Scan for the cell matching the given text and deliver its [X, Y] coordinate at center. 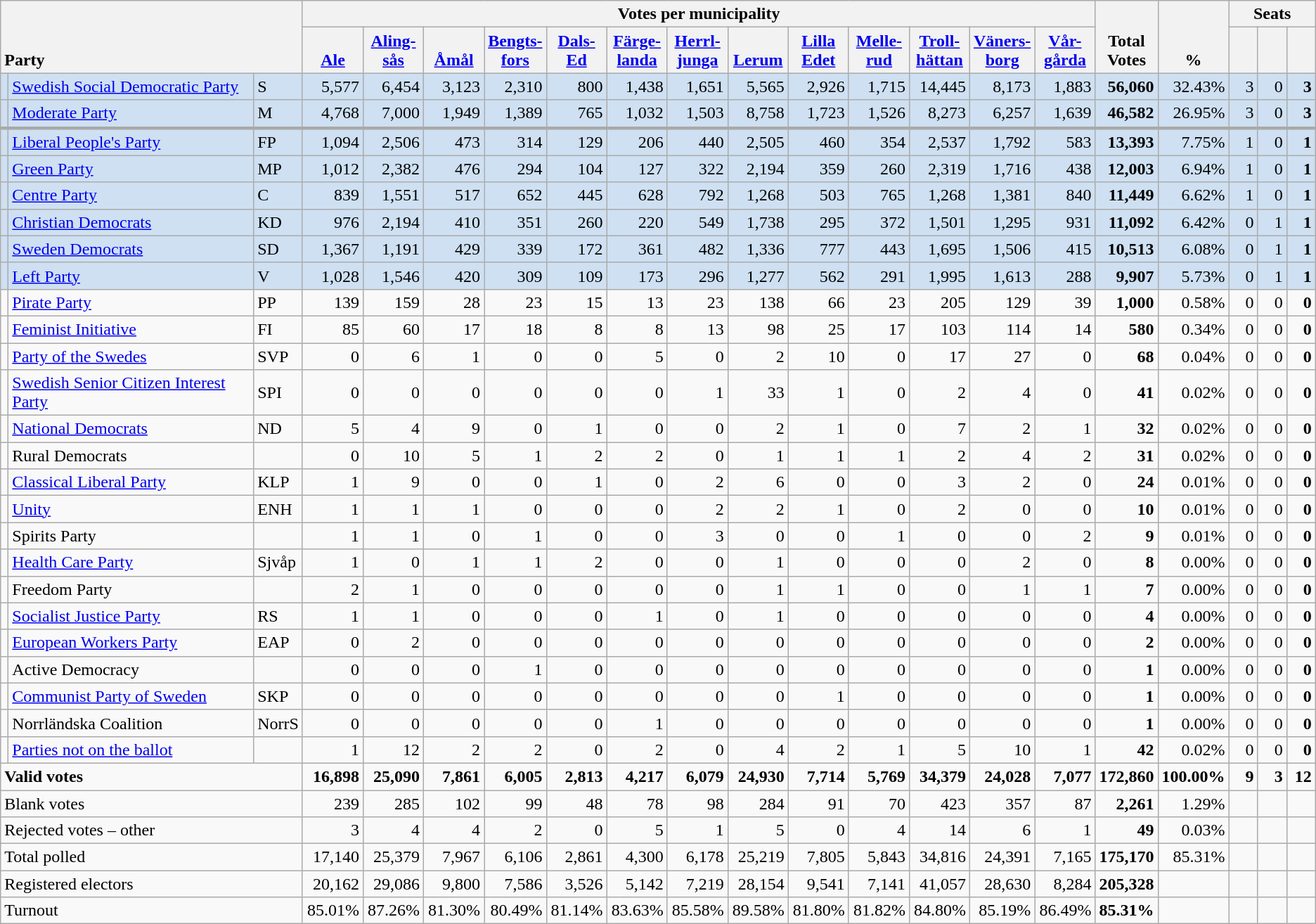
Registered electors [152, 884]
EAP [278, 643]
7,967 [454, 857]
6.08% [1194, 249]
5,142 [637, 884]
Seats [1272, 14]
Spirits Party [131, 536]
7,077 [1065, 776]
6,454 [394, 86]
1,501 [939, 222]
20,162 [333, 884]
460 [818, 142]
6,079 [697, 776]
% [1194, 37]
24,028 [1002, 776]
V [278, 276]
7,805 [818, 857]
Classical Liberal Party [131, 482]
7,000 [394, 114]
FP [278, 142]
28,630 [1002, 884]
2,813 [576, 776]
8,758 [758, 114]
Health Care Party [131, 563]
4,300 [637, 857]
159 [394, 302]
RS [278, 616]
1,639 [1065, 114]
S [278, 86]
Pirate Party [131, 302]
25 [818, 329]
Dals- Ed [576, 51]
86.49% [1065, 911]
Unity [131, 509]
ND [278, 429]
1,546 [394, 276]
31 [1126, 456]
1,389 [515, 114]
12,003 [1126, 169]
1,295 [1002, 222]
Herrl- junga [697, 51]
80.49% [515, 911]
1,716 [1002, 169]
549 [697, 222]
56,060 [1126, 86]
Freedom Party [131, 589]
1,000 [1126, 302]
1,995 [939, 276]
777 [818, 249]
580 [1126, 329]
Rural Democrats [131, 456]
1,277 [758, 276]
13,393 [1126, 142]
17,140 [333, 857]
Rejected votes – other [152, 830]
800 [576, 86]
1,028 [333, 276]
6.62% [1194, 195]
294 [515, 169]
5.73% [1194, 276]
9,800 [454, 884]
C [278, 195]
Väners- borg [1002, 51]
7,219 [697, 884]
792 [697, 195]
2,382 [394, 169]
415 [1065, 249]
482 [697, 249]
127 [637, 169]
4,768 [333, 114]
Swedish Senior Citizen Interest Party [131, 392]
1,792 [1002, 142]
840 [1065, 195]
18 [515, 329]
29,086 [394, 884]
1,012 [333, 169]
359 [818, 169]
296 [697, 276]
SVP [278, 357]
Ale [333, 51]
205 [939, 302]
SD [278, 249]
60 [394, 329]
4,217 [637, 776]
8,173 [1002, 86]
National Democrats [131, 429]
83.63% [637, 911]
87 [1065, 804]
Bengts- fors [515, 51]
39 [1065, 302]
Norrländska Coalition [131, 723]
443 [879, 249]
423 [939, 804]
172,860 [1126, 776]
10,513 [1126, 249]
6,005 [515, 776]
2,926 [818, 86]
372 [879, 222]
85.19% [1002, 911]
1,503 [697, 114]
6,178 [697, 857]
Vår- gårda [1065, 51]
6,106 [515, 857]
Green Party [131, 169]
Blank votes [152, 804]
24,930 [758, 776]
1,551 [394, 195]
28 [454, 302]
583 [1065, 142]
81.30% [454, 911]
91 [818, 804]
351 [515, 222]
SKP [278, 696]
7,165 [1065, 857]
3,526 [576, 884]
976 [333, 222]
25,379 [394, 857]
FI [278, 329]
2,506 [394, 142]
68 [1126, 357]
Färge- landa [637, 51]
445 [576, 195]
205,328 [1126, 884]
5,577 [333, 86]
1,367 [333, 249]
Feminist Initiative [131, 329]
1,738 [758, 222]
84.80% [939, 911]
5,769 [879, 776]
429 [454, 249]
Sweden Democrats [131, 249]
41,057 [939, 884]
0.03% [1194, 830]
1,336 [758, 249]
Party [152, 37]
2,261 [1126, 804]
2,861 [576, 857]
2,537 [939, 142]
339 [515, 249]
33 [758, 392]
239 [333, 804]
173 [637, 276]
1,723 [818, 114]
1,949 [454, 114]
78 [637, 804]
Active Democracy [131, 669]
6,257 [1002, 114]
839 [333, 195]
32.43% [1194, 86]
3,123 [454, 86]
Total Votes [1126, 37]
172 [576, 249]
9,541 [818, 884]
MP [278, 169]
14,445 [939, 86]
15 [576, 302]
M [278, 114]
27 [1002, 357]
89.58% [758, 911]
Communist Party of Sweden [131, 696]
288 [1065, 276]
11,092 [1126, 222]
SPI [278, 392]
66 [818, 302]
1,613 [1002, 276]
139 [333, 302]
1,715 [879, 86]
100.00% [1194, 776]
473 [454, 142]
Total polled [152, 857]
7,586 [515, 884]
103 [939, 329]
322 [697, 169]
26.95% [1194, 114]
NorrS [278, 723]
5,843 [879, 857]
6.94% [1194, 169]
Centre Party [131, 195]
8,273 [939, 114]
81.82% [879, 911]
503 [818, 195]
7,141 [879, 884]
1.29% [1194, 804]
Lilla Edet [818, 51]
49 [1126, 830]
70 [879, 804]
Lerum [758, 51]
PP [278, 302]
Melle- rud [879, 51]
Sjvåp [278, 563]
34,816 [939, 857]
Liberal People's Party [131, 142]
Party of the Swedes [131, 357]
438 [1065, 169]
46,582 [1126, 114]
0.04% [1194, 357]
Votes per municipality [699, 14]
309 [515, 276]
410 [454, 222]
138 [758, 302]
1,506 [1002, 249]
European Workers Party [131, 643]
7,714 [818, 776]
87.26% [394, 911]
2,505 [758, 142]
104 [576, 169]
32 [1126, 429]
314 [515, 142]
KLP [278, 482]
1,883 [1065, 86]
Troll- hättan [939, 51]
285 [394, 804]
220 [637, 222]
25,090 [394, 776]
81.80% [818, 911]
0.58% [1194, 302]
6.42% [1194, 222]
562 [818, 276]
476 [454, 169]
28,154 [758, 884]
Parties not on the ballot [131, 750]
Valid votes [152, 776]
1,695 [939, 249]
102 [454, 804]
KD [278, 222]
1,191 [394, 249]
7,861 [454, 776]
81.14% [576, 911]
420 [454, 276]
357 [1002, 804]
Left Party [131, 276]
931 [1065, 222]
Åmål [454, 51]
Christian Democrats [131, 222]
291 [879, 276]
25,219 [758, 857]
9,907 [1126, 276]
11,449 [1126, 195]
34,379 [939, 776]
114 [1002, 329]
2,310 [515, 86]
Turnout [152, 911]
361 [637, 249]
85.01% [333, 911]
1,438 [637, 86]
628 [637, 195]
99 [515, 804]
354 [879, 142]
2,319 [939, 169]
Socialist Justice Party [131, 616]
Swedish Social Democratic Party [131, 86]
206 [637, 142]
1,526 [879, 114]
0.34% [1194, 329]
85.58% [697, 911]
42 [1126, 750]
109 [576, 276]
175,170 [1126, 857]
41 [1126, 392]
1,381 [1002, 195]
5,565 [758, 86]
1,032 [637, 114]
24 [1126, 482]
Aling- sås [394, 51]
48 [576, 804]
ENH [278, 509]
7.75% [1194, 142]
440 [697, 142]
85 [333, 329]
24,391 [1002, 857]
284 [758, 804]
295 [818, 222]
Moderate Party [131, 114]
16,898 [333, 776]
652 [515, 195]
1,094 [333, 142]
517 [454, 195]
8,284 [1065, 884]
1,651 [697, 86]
